Return the [x, y] coordinate for the center point of the cell that contains the specified text.  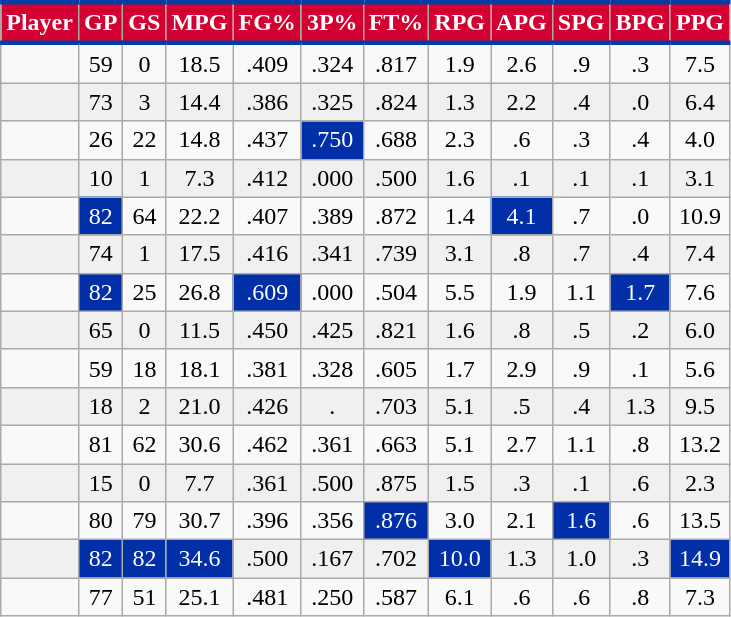
30.7 [200, 521]
.462 [267, 444]
77 [100, 597]
.609 [267, 292]
6.1 [460, 597]
1.0 [581, 559]
SPG [581, 22]
13.5 [700, 521]
PPG [700, 22]
2.2 [522, 102]
APG [522, 22]
.872 [396, 216]
.381 [267, 368]
11.5 [200, 330]
.739 [396, 254]
7.5 [700, 63]
34.6 [200, 559]
GS [144, 22]
22 [144, 140]
.409 [267, 63]
25 [144, 292]
.328 [332, 368]
1.4 [460, 216]
FT% [396, 22]
73 [100, 102]
7.4 [700, 254]
6.4 [700, 102]
81 [100, 444]
.325 [332, 102]
65 [100, 330]
14.9 [700, 559]
14.8 [200, 140]
BPG [640, 22]
26.8 [200, 292]
2.6 [522, 63]
FG% [267, 22]
.412 [267, 178]
GP [100, 22]
2.9 [522, 368]
3P% [332, 22]
.407 [267, 216]
18.1 [200, 368]
18.5 [200, 63]
9.5 [700, 406]
.702 [396, 559]
.821 [396, 330]
7.6 [700, 292]
17.5 [200, 254]
4.0 [700, 140]
RPG [460, 22]
79 [144, 521]
.386 [267, 102]
.875 [396, 483]
.425 [332, 330]
5.6 [700, 368]
.250 [332, 597]
2.7 [522, 444]
22.2 [200, 216]
.389 [332, 216]
.605 [396, 368]
.167 [332, 559]
.450 [267, 330]
25.1 [200, 597]
. [332, 406]
10.0 [460, 559]
.688 [396, 140]
MPG [200, 22]
.481 [267, 597]
.587 [396, 597]
10 [100, 178]
3 [144, 102]
.416 [267, 254]
13.2 [700, 444]
.703 [396, 406]
.324 [332, 63]
.876 [396, 521]
5.5 [460, 292]
Player [40, 22]
64 [144, 216]
30.6 [200, 444]
.437 [267, 140]
.341 [332, 254]
7.7 [200, 483]
.824 [396, 102]
14.4 [200, 102]
26 [100, 140]
.396 [267, 521]
74 [100, 254]
6.0 [700, 330]
.426 [267, 406]
.504 [396, 292]
1.5 [460, 483]
51 [144, 597]
.2 [640, 330]
.356 [332, 521]
21.0 [200, 406]
3.0 [460, 521]
.663 [396, 444]
4.1 [522, 216]
62 [144, 444]
15 [100, 483]
2.1 [522, 521]
.750 [332, 140]
.817 [396, 63]
80 [100, 521]
2 [144, 406]
10.9 [700, 216]
